Find where the given text appears and provide that cell's center as (x, y) coordinate. 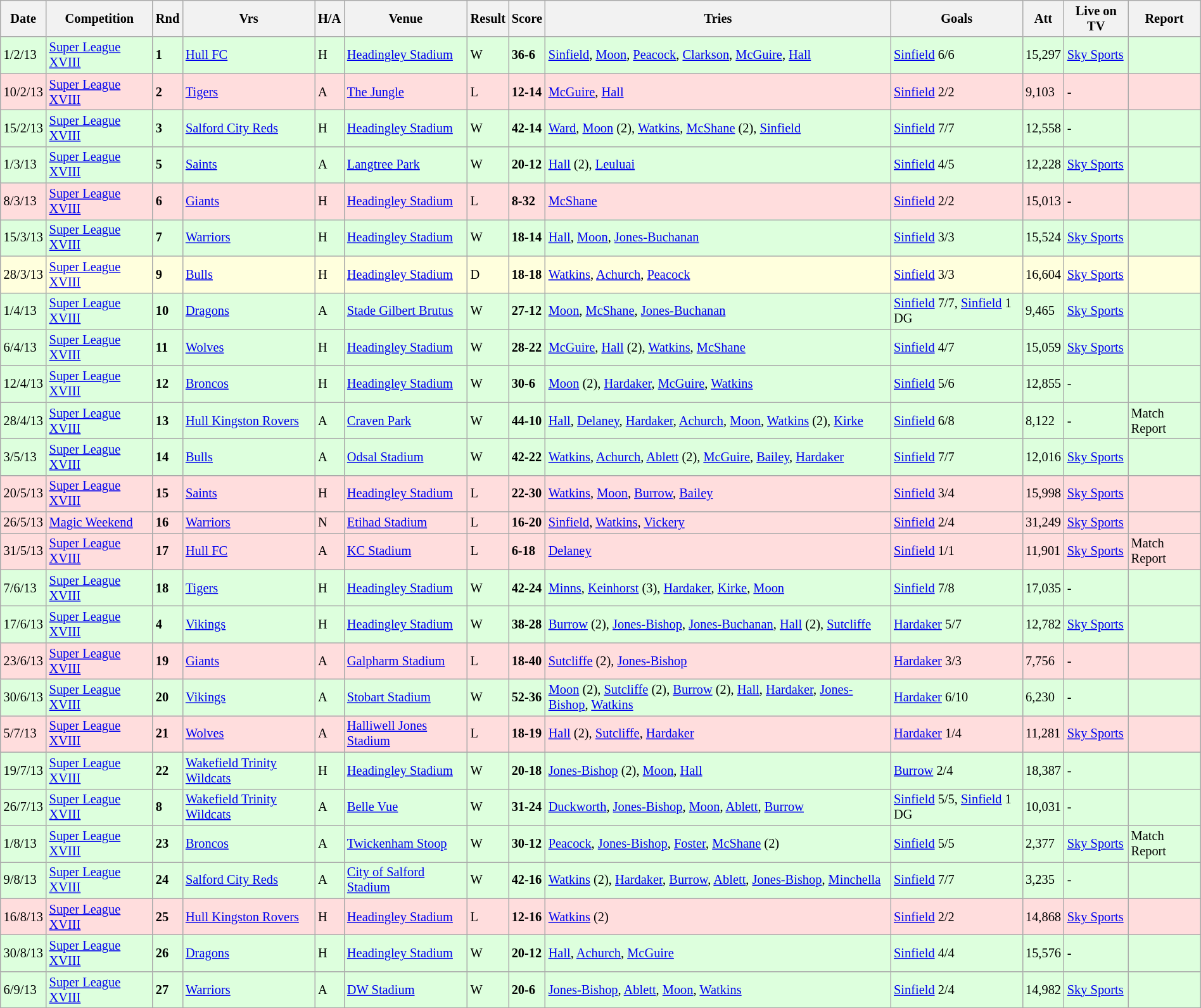
14 (167, 457)
15 (167, 494)
1/2/13 (23, 55)
9,465 (1043, 311)
6/9/13 (23, 990)
28/4/13 (23, 421)
Tries (718, 18)
Jones-Bishop, Ablett, Moon, Watkins (718, 990)
30-12 (527, 843)
McGuire, Hall (718, 92)
Burrow 2/4 (956, 770)
1/3/13 (23, 165)
D (488, 274)
Craven Park (405, 421)
12,782 (1043, 624)
15/2/13 (23, 128)
DW Stadium (405, 990)
Date (23, 18)
Ward, Moon (2), Watkins, McShane (2), Sinfield (718, 128)
26/5/13 (23, 523)
1 (167, 55)
26/7/13 (23, 807)
12-14 (527, 92)
Watkins, Achurch, Peacock (718, 274)
Rnd (167, 18)
Sinfield, Moon, Peacock, Clarkson, McGuire, Hall (718, 55)
38-28 (527, 624)
Vrs (248, 18)
Galpharm Stadium (405, 661)
15,576 (1043, 953)
28/3/13 (23, 274)
30/6/13 (23, 698)
Competition (99, 18)
26 (167, 953)
23 (167, 843)
Att (1043, 18)
11,901 (1043, 551)
52-36 (527, 698)
10 (167, 311)
36-6 (527, 55)
23/6/13 (23, 661)
18 (167, 588)
Watkins, Moon, Burrow, Bailey (718, 494)
Delaney (718, 551)
6-18 (527, 551)
7 (167, 238)
4 (167, 624)
20 (167, 698)
9/8/13 (23, 880)
Halliwell Jones Stadium (405, 734)
12,016 (1043, 457)
19 (167, 661)
16,604 (1043, 274)
12-16 (527, 917)
Sinfield, Watkins, Vickery (718, 523)
11,281 (1043, 734)
Venue (405, 18)
Watkins, Achurch, Ablett (2), McGuire, Bailey, Hardaker (718, 457)
Hall (2), Leuluai (718, 165)
Sinfield 6/8 (956, 421)
42-22 (527, 457)
Etihad Stadium (405, 523)
Odsal Stadium (405, 457)
5/7/13 (23, 734)
15/3/13 (23, 238)
27 (167, 990)
H/A (329, 18)
20/5/13 (23, 494)
7/6/13 (23, 588)
Sinfield 5/5 (956, 843)
30-6 (527, 384)
9,103 (1043, 92)
3,235 (1043, 880)
Moon (2), Hardaker, McGuire, Watkins (718, 384)
1/8/13 (23, 843)
Twickenham Stoop (405, 843)
18,387 (1043, 770)
17/6/13 (23, 624)
Peacock, Jones-Bishop, Foster, McShane (2) (718, 843)
6 (167, 201)
Minns, Keinhorst (3), Hardaker, Kirke, Moon (718, 588)
Watkins (2) (718, 917)
1/4/13 (23, 311)
Sinfield 7/8 (956, 588)
15,524 (1043, 238)
31-24 (527, 807)
28-22 (527, 347)
Moon (2), Sutcliffe (2), Burrow (2), Hall, Hardaker, Jones-Bishop, Watkins (718, 698)
13 (167, 421)
Sinfield 3/4 (956, 494)
22 (167, 770)
Hall, Delaney, Hardaker, Achurch, Moon, Watkins (2), Kirke (718, 421)
Goals (956, 18)
14,868 (1043, 917)
Sinfield 4/4 (956, 953)
25 (167, 917)
18-19 (527, 734)
Magic Weekend (99, 523)
42-24 (527, 588)
Stade Gilbert Brutus (405, 311)
31/5/13 (23, 551)
21 (167, 734)
12/4/13 (23, 384)
Moon, McShane, Jones-Buchanan (718, 311)
Hall (2), Sutcliffe, Hardaker (718, 734)
Live on TV (1096, 18)
15,998 (1043, 494)
Report (1164, 18)
8 (167, 807)
Hardaker 3/3 (956, 661)
10,031 (1043, 807)
2 (167, 92)
Hall, Achurch, McGuire (718, 953)
27-12 (527, 311)
3 (167, 128)
Langtree Park (405, 165)
Sutcliffe (2), Jones-Bishop (718, 661)
15,059 (1043, 347)
14,982 (1043, 990)
Belle Vue (405, 807)
KC Stadium (405, 551)
Sinfield 6/6 (956, 55)
16 (167, 523)
Sinfield 4/5 (956, 165)
5 (167, 165)
44-10 (527, 421)
20-6 (527, 990)
18-14 (527, 238)
Sinfield 4/7 (956, 347)
McGuire, Hall (2), Watkins, McShane (718, 347)
9 (167, 274)
22-30 (527, 494)
11 (167, 347)
20-18 (527, 770)
12 (167, 384)
12,228 (1043, 165)
3/5/13 (23, 457)
Hardaker 5/7 (956, 624)
15,013 (1043, 201)
8/3/13 (23, 201)
10/2/13 (23, 92)
2,377 (1043, 843)
17 (167, 551)
Duckworth, Jones-Bishop, Moon, Ablett, Burrow (718, 807)
6/4/13 (23, 347)
6,230 (1043, 698)
Watkins (2), Hardaker, Burrow, Ablett, Jones-Bishop, Minchella (718, 880)
16/8/13 (23, 917)
30/8/13 (23, 953)
8-32 (527, 201)
7,756 (1043, 661)
Result (488, 18)
19/7/13 (23, 770)
N (329, 523)
The Jungle (405, 92)
Sinfield 7/7, Sinfield 1 DG (956, 311)
42-14 (527, 128)
Sinfield 1/1 (956, 551)
18-18 (527, 274)
Sinfield 5/6 (956, 384)
Hardaker 1/4 (956, 734)
42-16 (527, 880)
Burrow (2), Jones-Bishop, Jones-Buchanan, Hall (2), Sutcliffe (718, 624)
Score (527, 18)
Hardaker 6/10 (956, 698)
17,035 (1043, 588)
15,297 (1043, 55)
Stobart Stadium (405, 698)
18-40 (527, 661)
McShane (718, 201)
City of Salford Stadium (405, 880)
31,249 (1043, 523)
Hall, Moon, Jones-Buchanan (718, 238)
12,855 (1043, 384)
Sinfield 5/5, Sinfield 1 DG (956, 807)
24 (167, 880)
16-20 (527, 523)
Jones-Bishop (2), Moon, Hall (718, 770)
12,558 (1043, 128)
8,122 (1043, 421)
